From the cell containing the given text, extract its center point as (X, Y) coordinate. 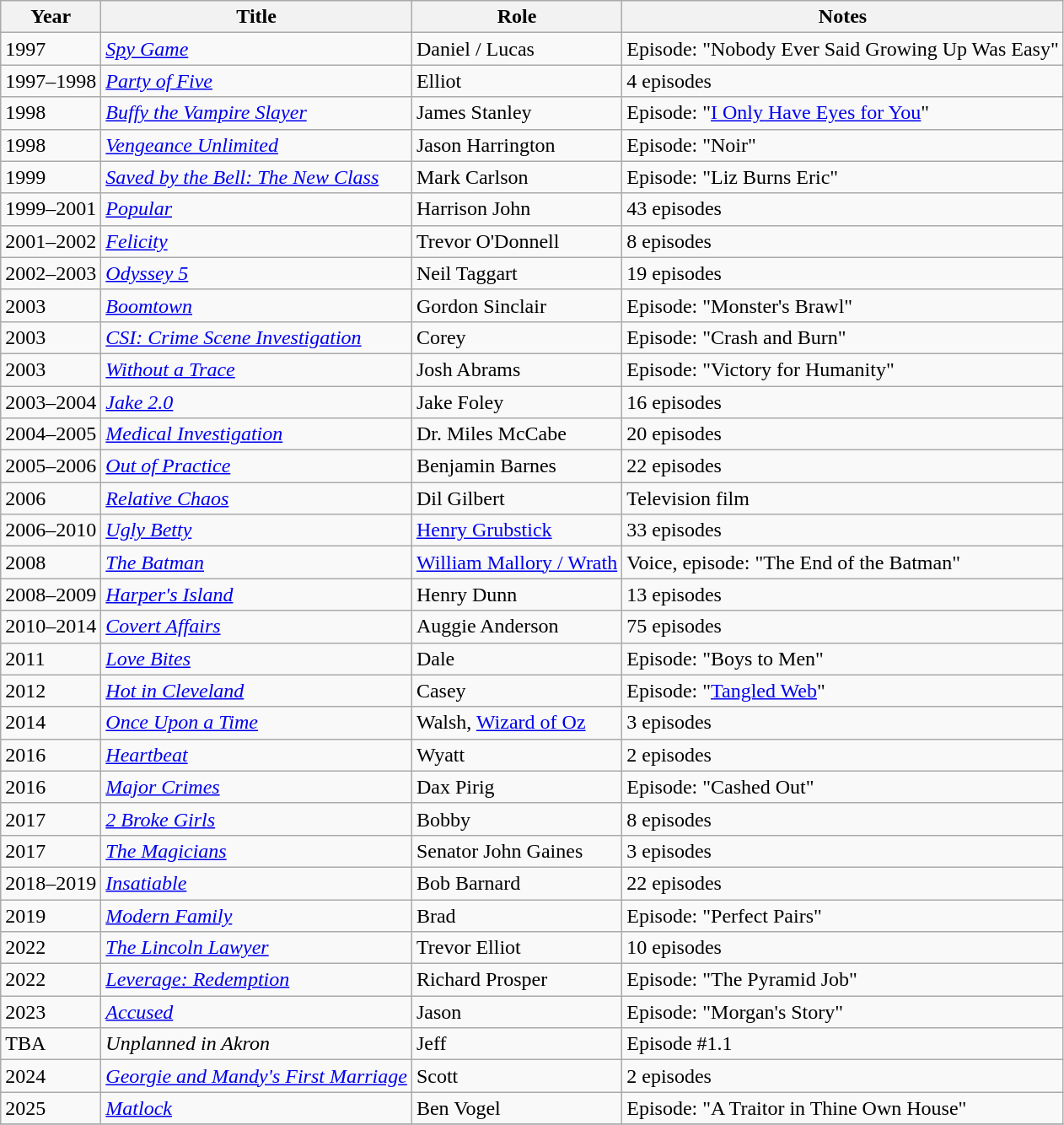
2005–2006 (51, 466)
Episode: "I Only Have Eyes for You" (843, 113)
Felicity (256, 241)
Auggie Anderson (516, 627)
2014 (51, 723)
Scott (516, 1076)
The Lincoln Lawyer (256, 948)
Trevor Elliot (516, 948)
Title (256, 17)
43 episodes (843, 209)
2003–2004 (51, 402)
2 Broke Girls (256, 819)
Major Crimes (256, 787)
Television film (843, 498)
2008–2009 (51, 595)
Spy Game (256, 49)
Jason Harrington (516, 145)
The Magicians (256, 851)
Once Upon a Time (256, 723)
Georgie and Mandy's First Marriage (256, 1076)
Party of Five (256, 81)
Dil Gilbert (516, 498)
Covert Affairs (256, 627)
Episode: "Crash and Burn" (843, 337)
Saved by the Bell: The New Class (256, 177)
Trevor O'Donnell (516, 241)
Year (51, 17)
2004–2005 (51, 434)
Modern Family (256, 915)
Neil Taggart (516, 273)
Henry Dunn (516, 595)
2008 (51, 562)
Senator John Gaines (516, 851)
2006–2010 (51, 530)
2002–2003 (51, 273)
20 episodes (843, 434)
Richard Prosper (516, 980)
2006 (51, 498)
Wyatt (516, 755)
2010–2014 (51, 627)
Episode: "Victory for Humanity" (843, 369)
Episode: "The Pyramid Job" (843, 980)
Ben Vogel (516, 1108)
Voice, episode: "The End of the Batman" (843, 562)
2001–2002 (51, 241)
1999–2001 (51, 209)
Henry Grubstick (516, 530)
Episode: "Monster's Brawl" (843, 305)
Heartbeat (256, 755)
Jake 2.0 (256, 402)
Without a Trace (256, 369)
2024 (51, 1076)
2019 (51, 915)
Relative Chaos (256, 498)
Episode: "Morgan's Story" (843, 1012)
Dr. Miles McCabe (516, 434)
Notes (843, 17)
33 episodes (843, 530)
Gordon Sinclair (516, 305)
Out of Practice (256, 466)
Medical Investigation (256, 434)
4 episodes (843, 81)
Harrison John (516, 209)
Accused (256, 1012)
Elliot (516, 81)
2025 (51, 1108)
Popular (256, 209)
Corey (516, 337)
Buffy the Vampire Slayer (256, 113)
TBA (51, 1044)
Boomtown (256, 305)
Unplanned in Akron (256, 1044)
Love Bites (256, 659)
Jeff (516, 1044)
1997–1998 (51, 81)
Episode: "Nobody Ever Said Growing Up Was Easy" (843, 49)
13 episodes (843, 595)
Episode: "Perfect Pairs" (843, 915)
Benjamin Barnes (516, 466)
Episode: "A Traitor in Thine Own House" (843, 1108)
James Stanley (516, 113)
Bobby (516, 819)
Episode: "Boys to Men" (843, 659)
Walsh, Wizard of Oz (516, 723)
Matlock (256, 1108)
Ugly Betty (256, 530)
10 episodes (843, 948)
Mark Carlson (516, 177)
Harper's Island (256, 595)
Dale (516, 659)
75 episodes (843, 627)
Vengeance Unlimited (256, 145)
2011 (51, 659)
Episode: "Tangled Web" (843, 691)
Role (516, 17)
Episode: "Cashed Out" (843, 787)
Episode: "Noir" (843, 145)
Episode #1.1 (843, 1044)
Insatiable (256, 883)
2012 (51, 691)
William Mallory / Wrath (516, 562)
2023 (51, 1012)
Casey (516, 691)
1999 (51, 177)
Dax Pirig (516, 787)
Leverage: Redemption (256, 980)
Jason (516, 1012)
Episode: "Liz Burns Eric" (843, 177)
Josh Abrams (516, 369)
19 episodes (843, 273)
1997 (51, 49)
Bob Barnard (516, 883)
16 episodes (843, 402)
Hot in Cleveland (256, 691)
2018–2019 (51, 883)
The Batman (256, 562)
Brad (516, 915)
CSI: Crime Scene Investigation (256, 337)
Daniel / Lucas (516, 49)
Odyssey 5 (256, 273)
Jake Foley (516, 402)
